For the text-containing cell, return its midpoint in (x, y) coordinate format. 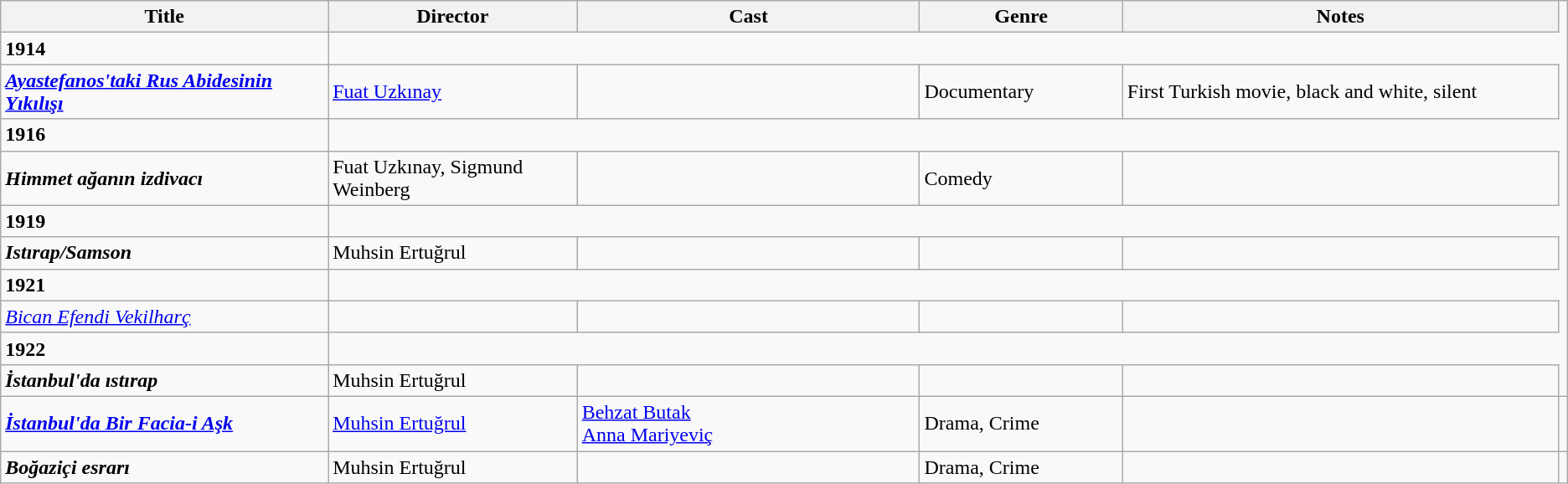
1921 (164, 285)
Istırap/Samson (164, 253)
Comedy (1021, 178)
Director (453, 17)
1922 (164, 348)
Behzat Butak Anna Mariyeviç (749, 424)
Fuat Uzkınay (453, 92)
İstanbul'da ıstırap (164, 380)
1914 (164, 49)
Himmet ağanın izdivacı (164, 178)
Notes (1340, 17)
Bican Efendi Vekilharç (164, 317)
Documentary (1021, 92)
Genre (1021, 17)
First Turkish movie, black and white, silent (1340, 92)
Title (164, 17)
Cast (749, 17)
Ayastefanos'taki Rus Abidesinin Yıkılışı (164, 92)
Fuat Uzkınay, Sigmund Weinberg (453, 178)
İstanbul'da Bir Facia-i Aşk (164, 424)
Boğaziçi esrarı (164, 466)
1919 (164, 221)
1916 (164, 135)
